Extract the [x, y] coordinate from the center of the cell holding the provided text.  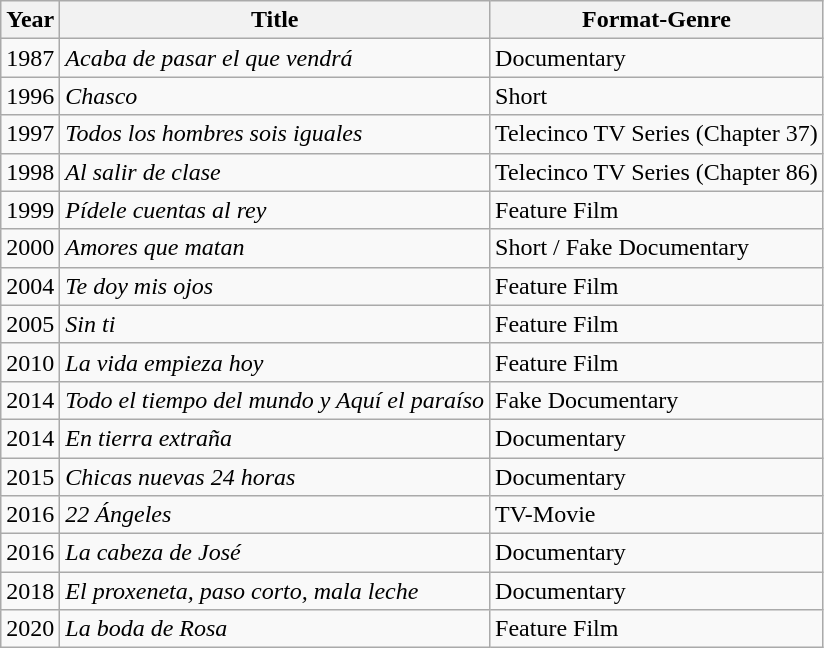
1997 [30, 134]
Chasco [275, 96]
Telecinco TV Series (Chapter 86) [657, 172]
2004 [30, 286]
Sin ti [275, 324]
Telecinco TV Series (Chapter 37) [657, 134]
Todos los hombres sois iguales [275, 134]
TV-Movie [657, 515]
Todo el tiempo del mundo y Aquí el paraíso [275, 400]
Year [30, 20]
Pídele cuentas al rey [275, 210]
1998 [30, 172]
2010 [30, 362]
2018 [30, 591]
2015 [30, 477]
Acaba de pasar el que vendrá [275, 58]
Format-Genre [657, 20]
Title [275, 20]
1987 [30, 58]
2000 [30, 248]
En tierra extraña [275, 438]
Amores que matan [275, 248]
Chicas nuevas 24 horas [275, 477]
2020 [30, 629]
La cabeza de José [275, 553]
1999 [30, 210]
22 Ángeles [275, 515]
1996 [30, 96]
El proxeneta, paso corto, mala leche [275, 591]
Te doy mis ojos [275, 286]
Short / Fake Documentary [657, 248]
Fake Documentary [657, 400]
La vida empieza hoy [275, 362]
2005 [30, 324]
La boda de Rosa [275, 629]
Short [657, 96]
Al salir de clase [275, 172]
